From the cell containing the given text, extract its center point as [X, Y] coordinate. 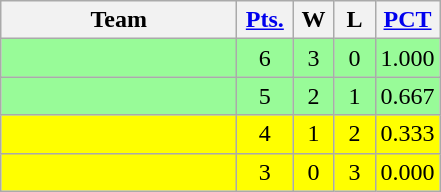
L [354, 20]
0.333 [408, 134]
W [314, 20]
0.667 [408, 96]
0.000 [408, 172]
6 [265, 58]
1.000 [408, 58]
Pts. [265, 20]
PCT [408, 20]
Team [119, 20]
4 [265, 134]
5 [265, 96]
